Detect which cell encompasses the target text, then output its [x, y] center coordinate. 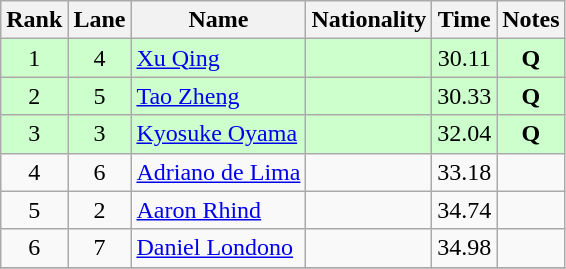
Notes [531, 20]
32.04 [464, 134]
Daniel Londono [218, 248]
7 [100, 248]
Nationality [369, 20]
34.74 [464, 210]
Time [464, 20]
Lane [100, 20]
Aaron Rhind [218, 210]
Rank [34, 20]
30.33 [464, 96]
Adriano de Lima [218, 172]
Name [218, 20]
Xu Qing [218, 58]
34.98 [464, 248]
1 [34, 58]
Kyosuke Oyama [218, 134]
Tao Zheng [218, 96]
33.18 [464, 172]
30.11 [464, 58]
